Capture the cell that displays the provided text and extract its (X, Y) central coordinate. 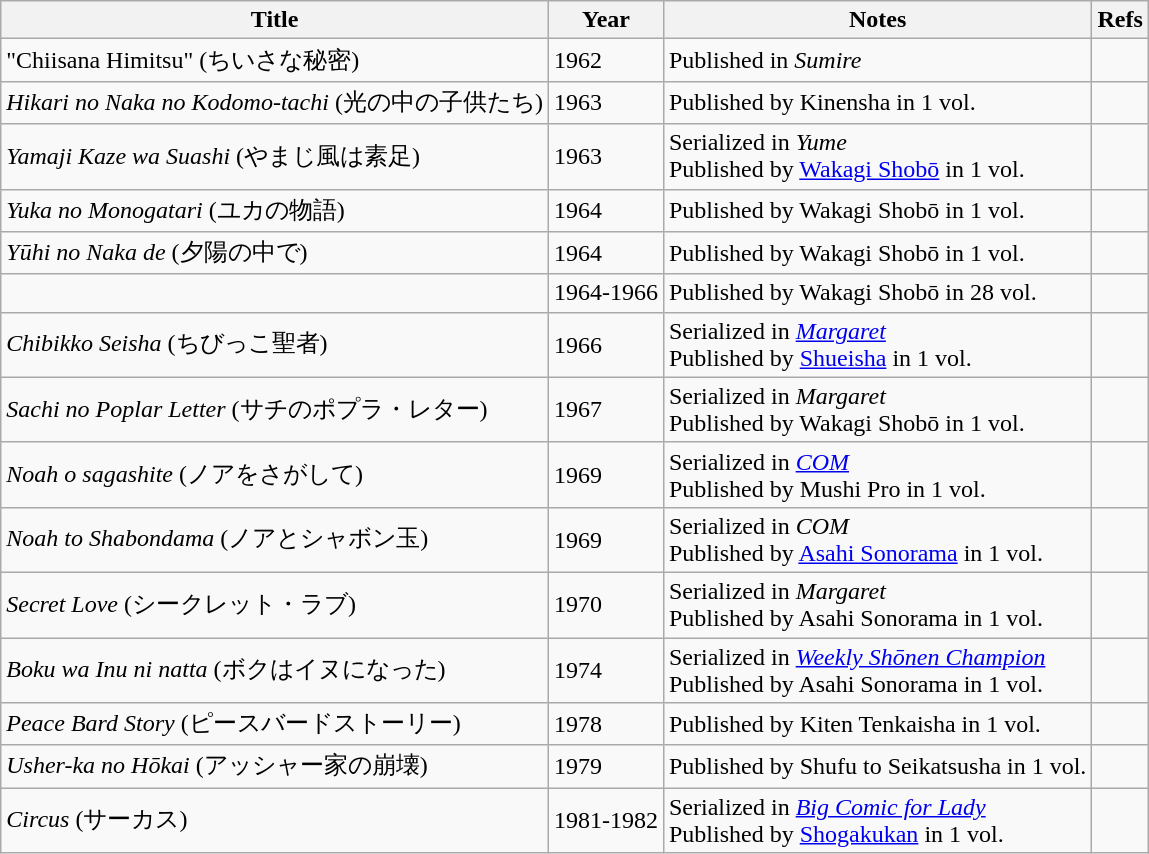
1967 (606, 410)
Yamaji Kaze wa Suashi (やまじ風は素足) (275, 156)
1966 (606, 344)
Secret Love (シークレット・ラブ) (275, 604)
Published by Kinensha in 1 vol. (877, 102)
Serialized in Weekly Shōnen ChampionPublished by Asahi Sonorama in 1 vol. (877, 670)
Chibikko Seisha (ちびっこ聖者) (275, 344)
Peace Bard Story (ピースバードストーリー) (275, 724)
Title (275, 20)
Published by Shufu to Seikatsusha in 1 vol. (877, 766)
Published by Wakagi Shobō in 28 vol. (877, 293)
1962 (606, 60)
1981-1982 (606, 820)
"Chiisana Himitsu" (ちいさな秘密) (275, 60)
Noah o sagashite (ノアをさがして) (275, 474)
Serialized in YumePublished by Wakagi Shobō in 1 vol. (877, 156)
Boku wa Inu ni natta (ボクはイヌになった) (275, 670)
1979 (606, 766)
Serialized in COMPublished by Asahi Sonorama in 1 vol. (877, 540)
Yuka no Monogatari (ユカの物語) (275, 210)
Serialized in MargaretPublished by Wakagi Shobō in 1 vol. (877, 410)
1974 (606, 670)
Year (606, 20)
Noah to Shabondama (ノアとシャボン玉) (275, 540)
Serialized in Big Comic for LadyPublished by Shogakukan in 1 vol. (877, 820)
Sachi no Poplar Letter (サチのポプラ・レター) (275, 410)
Published by Kiten Tenkaisha in 1 vol. (877, 724)
1978 (606, 724)
Refs (1120, 20)
Hikari no Naka no Kodomo-tachi (光の中の子供たち) (275, 102)
Usher-ka no Hōkai (アッシャー家の崩壊) (275, 766)
Circus (サーカス) (275, 820)
Serialized in COMPublished by Mushi Pro in 1 vol. (877, 474)
Serialized in MargaretPublished by Asahi Sonorama in 1 vol. (877, 604)
1964-1966 (606, 293)
1970 (606, 604)
Notes (877, 20)
Serialized in MargaretPublished by Shueisha in 1 vol. (877, 344)
Published in Sumire (877, 60)
Yūhi no Naka de (夕陽の中で) (275, 254)
